Identify which cell holds the provided text, then report its [X, Y] central coordinate. 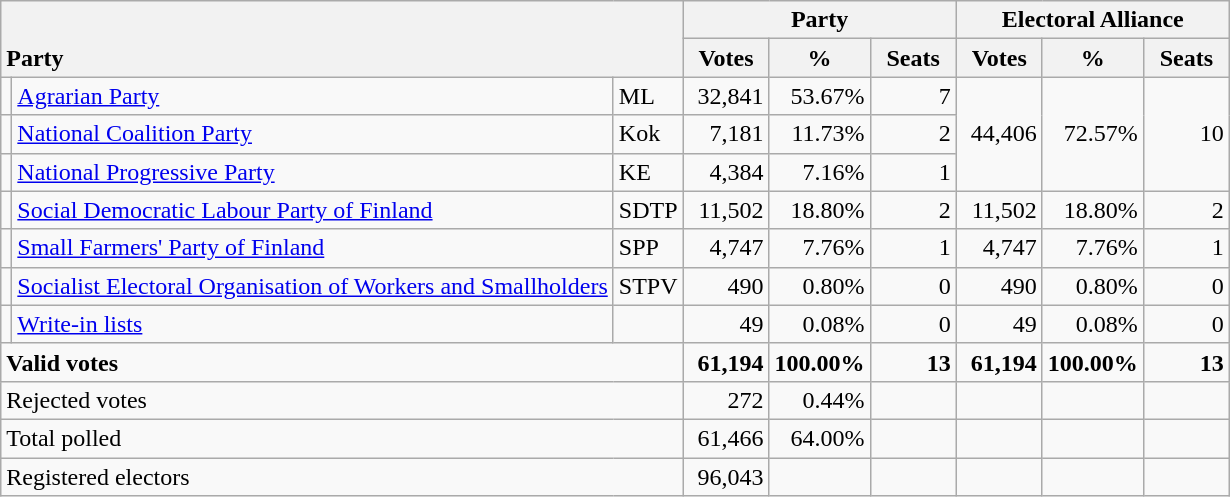
7 [913, 96]
ML [648, 96]
Write-in lists [312, 324]
96,043 [726, 477]
National Progressive Party [312, 172]
Total polled [342, 438]
Valid votes [342, 362]
Social Democratic Labour Party of Finland [312, 210]
Small Farmers' Party of Finland [312, 248]
10 [1186, 134]
National Coalition Party [312, 134]
7.16% [820, 172]
272 [726, 400]
SPP [648, 248]
Electoral Alliance [1092, 20]
SDTP [648, 210]
STPV [648, 286]
Socialist Electoral Organisation of Workers and Smallholders [312, 286]
72.57% [1092, 134]
7,181 [726, 134]
44,406 [999, 134]
KE [648, 172]
4,384 [726, 172]
Registered electors [342, 477]
64.00% [820, 438]
11.73% [820, 134]
53.67% [820, 96]
61,466 [726, 438]
Kok [648, 134]
0.44% [820, 400]
Rejected votes [342, 400]
32,841 [726, 96]
Agrarian Party [312, 96]
